Output the [x, y] coordinate of the center of the cell containing the given text.  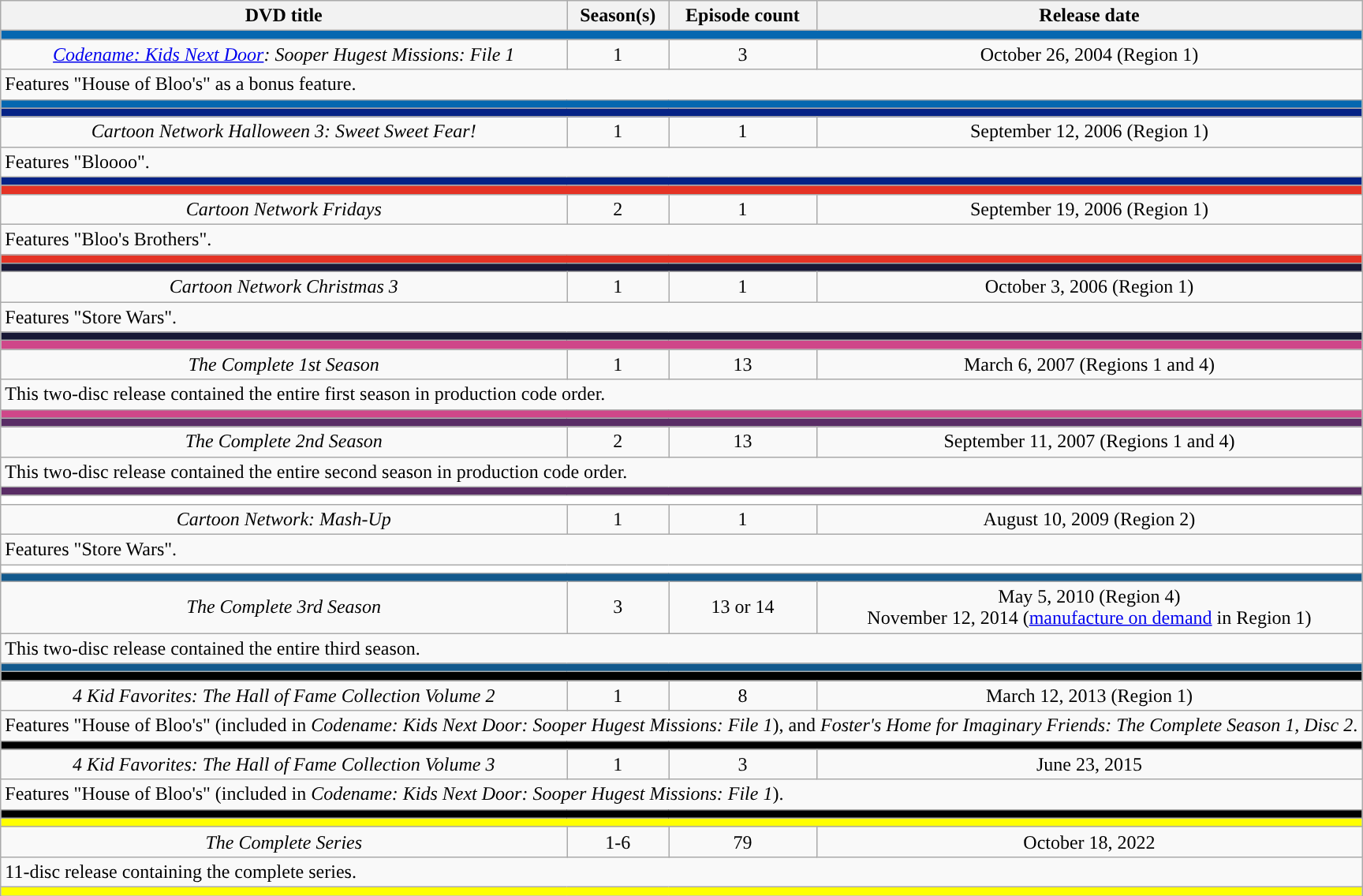
The Complete 2nd Season [284, 442]
The Complete 3rd Season [284, 607]
September 12, 2006 (Region 1) [1089, 132]
Release date [1089, 16]
Season(s) [618, 16]
Cartoon Network Halloween 3: Sweet Sweet Fear! [284, 132]
Features "House of Bloo's" as a bonus feature. [681, 84]
September 19, 2006 (Region 1) [1089, 209]
This two-disc release contained the entire first season in production code order. [681, 394]
October 3, 2006 (Region 1) [1089, 287]
June 23, 2015 [1089, 764]
May 5, 2010 (Region 4)November 12, 2014 (manufacture on demand in Region 1) [1089, 607]
March 12, 2013 (Region 1) [1089, 696]
Cartoon Network Fridays [284, 209]
Features "Bloooo". [681, 162]
79 [743, 842]
DVD title [284, 16]
Features "Bloo's Brothers". [681, 239]
Features "House of Bloo's" (included in Codename: Kids Next Door: Sooper Hugest Missions: File 1). [681, 794]
1-6 [618, 842]
Codename: Kids Next Door: Sooper Hugest Missions: File 1 [284, 54]
March 6, 2007 (Regions 1 and 4) [1089, 364]
October 26, 2004 (Region 1) [1089, 54]
The Complete 1st Season [284, 364]
Cartoon Network Christmas 3 [284, 287]
September 11, 2007 (Regions 1 and 4) [1089, 442]
8 [743, 696]
August 10, 2009 (Region 2) [1089, 519]
Cartoon Network: Mash-Up [284, 519]
11-disc release containing the complete series. [681, 872]
This two-disc release contained the entire third season. [681, 648]
13 or 14 [743, 607]
4 Kid Favorites: The Hall of Fame Collection Volume 3 [284, 764]
The Complete Series [284, 842]
This two-disc release contained the entire second season in production code order. [681, 472]
October 18, 2022 [1089, 842]
Episode count [743, 16]
4 Kid Favorites: The Hall of Fame Collection Volume 2 [284, 696]
